Capture the cell that displays the provided text and extract its [X, Y] central coordinate. 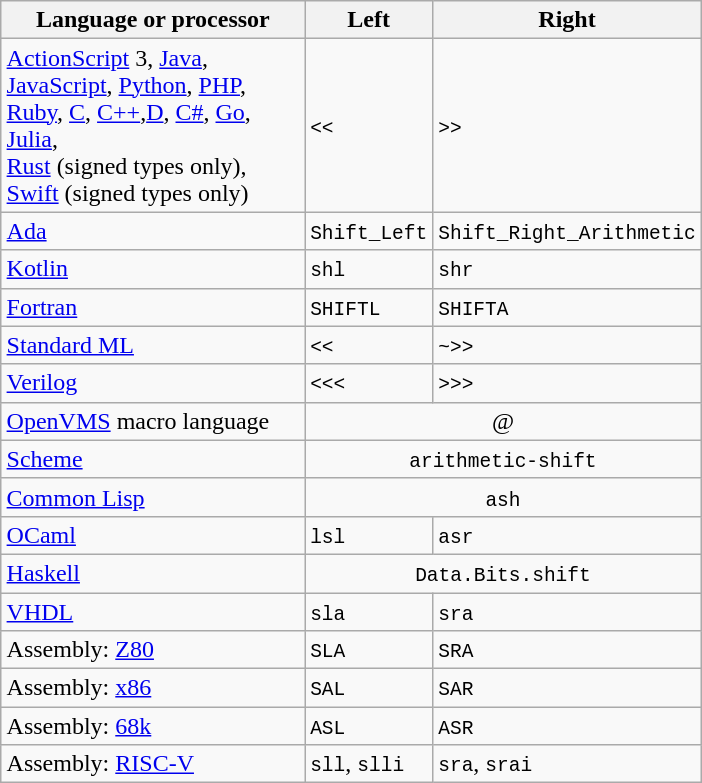
Ada [153, 231]
OCaml [153, 535]
Kotlin [153, 269]
arithmetic-shift [504, 459]
Standard ML [153, 345]
shl [369, 269]
shr [568, 269]
OpenVMS macro language [153, 421]
Common Lisp [153, 497]
ASR [568, 726]
ash [504, 497]
Assembly: RISC-V [153, 764]
sra, srai [568, 764]
sla [369, 611]
<<< [369, 383]
SHIFTL [369, 307]
ASL [369, 726]
Data.Bits.shift [504, 573]
Assembly: x86 [153, 688]
asr [568, 535]
Shift_Right_Arithmetic [568, 231]
Haskell [153, 573]
VHDL [153, 611]
Left [369, 20]
sra [568, 611]
>>> [568, 383]
Fortran [153, 307]
ActionScript 3, Java, JavaScript, Python, PHP, Ruby, C, C++,D, C#, Go, Julia,Rust (signed types only),Swift (signed types only) [153, 126]
Scheme [153, 459]
SAR [568, 688]
Verilog [153, 383]
~>> [568, 345]
SRA [568, 650]
Right [568, 20]
@ [504, 421]
SLA [369, 650]
SHIFTA [568, 307]
sll, slli [369, 764]
Assembly: 68k [153, 726]
>> [568, 126]
Shift_Left [369, 231]
lsl [369, 535]
Assembly: Z80 [153, 650]
SAL [369, 688]
Language or processor [153, 20]
